Identify which cell holds the provided text, then report its (X, Y) central coordinate. 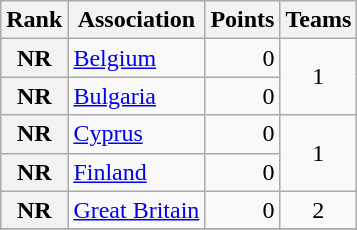
Cyprus (136, 134)
Points (242, 20)
Finland (136, 172)
Bulgaria (136, 96)
Great Britain (136, 210)
Rank (34, 20)
Association (136, 20)
2 (318, 210)
Teams (318, 20)
Belgium (136, 58)
